Locate the cell with the specified text and output its (x, y) center coordinate. 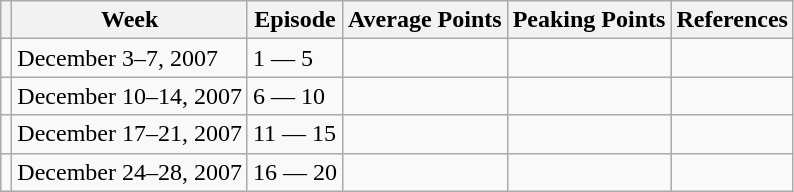
Peaking Points (589, 20)
6 — 10 (294, 96)
December 17–21, 2007 (130, 134)
December 10–14, 2007 (130, 96)
Average Points (426, 20)
References (732, 20)
December 3–7, 2007 (130, 58)
December 24–28, 2007 (130, 172)
1 — 5 (294, 58)
16 — 20 (294, 172)
Week (130, 20)
11 — 15 (294, 134)
Episode (294, 20)
